Locate the cell with the specified text and output its (X, Y) center coordinate. 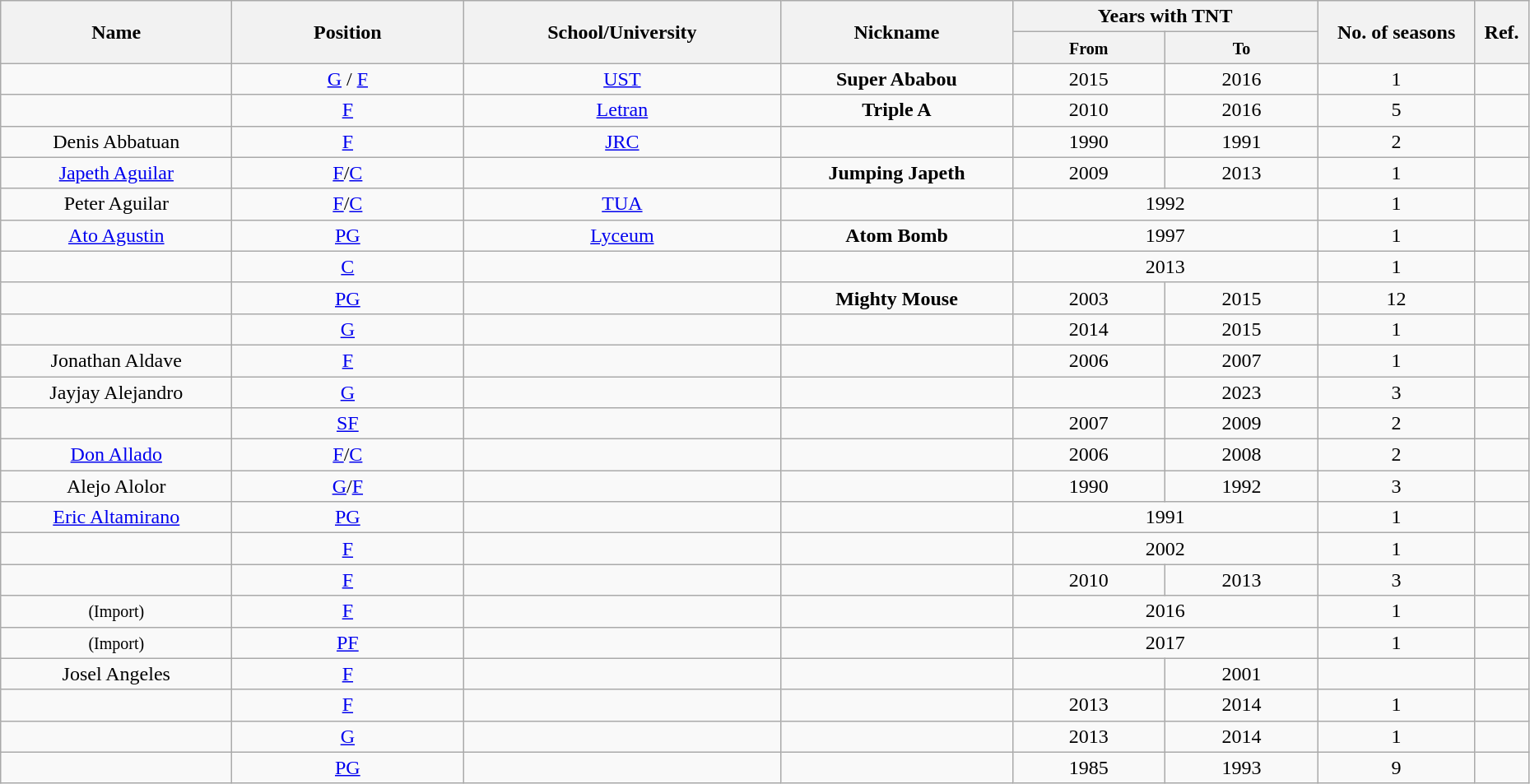
Jonathan Aldave (117, 360)
No. of seasons (1396, 32)
JRC (622, 141)
Denis Abbatuan (117, 141)
2017 (1165, 643)
C (347, 267)
Atom Bomb (897, 235)
Triple A (897, 110)
Jayjay Alejandro (117, 392)
Josel Angeles (117, 674)
Years with TNT (1165, 16)
Nickname (897, 32)
2023 (1242, 392)
Ref. (1501, 32)
Alejo Alolor (117, 486)
PF (347, 643)
G/F (347, 486)
12 (1396, 298)
Mighty Mouse (897, 298)
Letran (622, 110)
TUA (622, 204)
SF (347, 424)
Eric Altamirano (117, 517)
2002 (1165, 549)
School/University (622, 32)
From (1089, 48)
Don Allado (117, 455)
Jumping Japeth (897, 173)
Peter Aguilar (117, 204)
Super Ababou (897, 79)
1993 (1242, 768)
1997 (1165, 235)
1985 (1089, 768)
G / F (347, 79)
Ato Agustin (117, 235)
Japeth Aguilar (117, 173)
Position (347, 32)
Name (117, 32)
UST (622, 79)
Lyceum (622, 235)
2008 (1242, 455)
9 (1396, 768)
2001 (1242, 674)
To (1242, 48)
5 (1396, 110)
2003 (1089, 298)
